Extract the (X, Y) coordinate from the center of the cell holding the provided text.  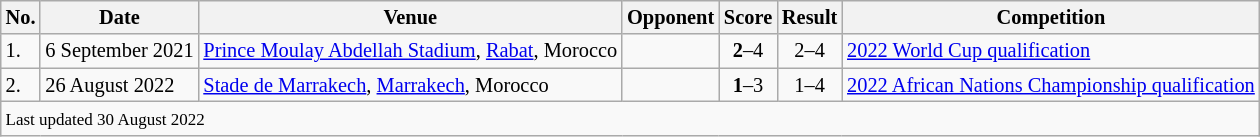
Last updated 30 August 2022 (630, 118)
Venue (410, 17)
Opponent (670, 17)
Score (748, 17)
6 September 2021 (119, 51)
Stade de Marrakech, Marrakech, Morocco (410, 85)
26 August 2022 (119, 85)
1–4 (810, 85)
1. (21, 51)
Prince Moulay Abdellah Stadium, Rabat, Morocco (410, 51)
2. (21, 85)
2022 African Nations Championship qualification (1050, 85)
1–3 (748, 85)
Result (810, 17)
2022 World Cup qualification (1050, 51)
No. (21, 17)
Date (119, 17)
Competition (1050, 17)
